Locate the cell with the specified text and output its [X, Y] center coordinate. 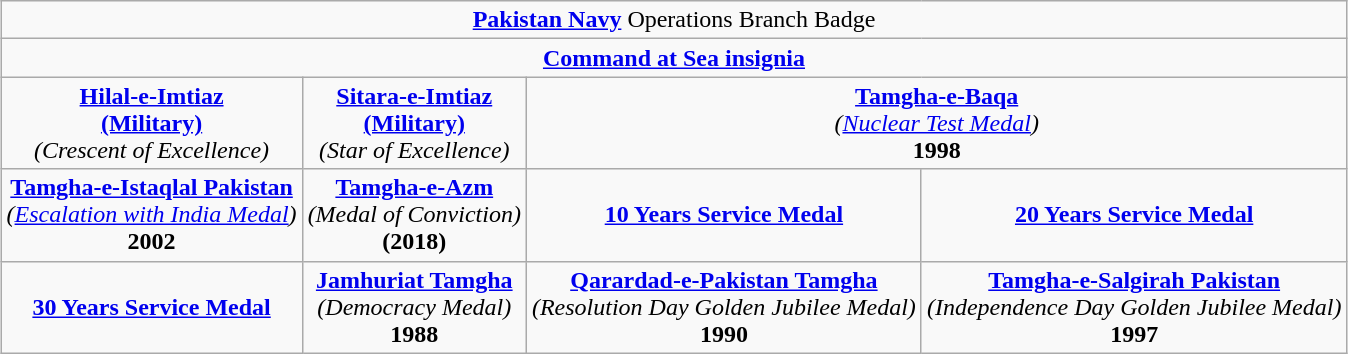
Qarardad-e-Pakistan Tamgha(Resolution Day Golden Jubilee Medal)1990 [724, 307]
Hilal-e-Imtiaz(Military)(Crescent of Excellence) [152, 123]
Tamgha-e-Salgirah Pakistan(Independence Day Golden Jubilee Medal)1997 [1134, 307]
Tamgha-e-Istaqlal Pakistan(Escalation with India Medal)2002 [152, 215]
20 Years Service Medal [1134, 215]
Jamhuriat Tamgha(Democracy Medal)1988 [414, 307]
30 Years Service Medal [152, 307]
Tamgha-e-Azm(Medal of Conviction)(2018) [414, 215]
Pakistan Navy Operations Branch Badge [674, 20]
10 Years Service Medal [724, 215]
Command at Sea insignia [674, 58]
Sitara-e-Imtiaz(Military)(Star of Excellence) [414, 123]
Tamgha-e-Baqa(Nuclear Test Medal)1998 [936, 123]
